Output the [X, Y] coordinate of the center of the cell containing the given text.  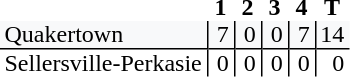
14 [332, 35]
Quakertown [104, 35]
Sellersville-Perkasie [104, 63]
